Capture the cell that displays the provided text and extract its (x, y) central coordinate. 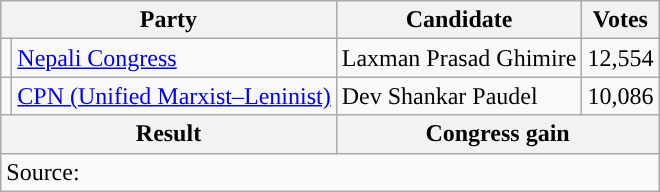
Source: (330, 172)
12,554 (620, 58)
CPN (Unified Marxist–Leninist) (174, 96)
Party (168, 20)
10,086 (620, 96)
Nepali Congress (174, 58)
Congress gain (498, 134)
Laxman Prasad Ghimire (459, 58)
Result (168, 134)
Dev Shankar Paudel (459, 96)
Candidate (459, 20)
Votes (620, 20)
